Search for the cell housing the specified text and yield its (x, y) center coordinate. 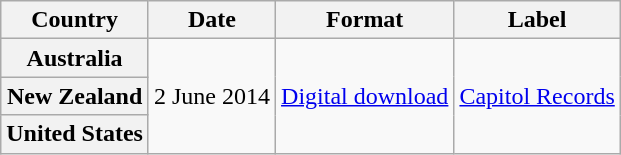
Format (365, 20)
United States (75, 134)
Australia (75, 58)
Capitol Records (537, 96)
Digital download (365, 96)
Country (75, 20)
Date (212, 20)
2 June 2014 (212, 96)
Label (537, 20)
New Zealand (75, 96)
